For the text-containing cell, return its midpoint in [X, Y] coordinate format. 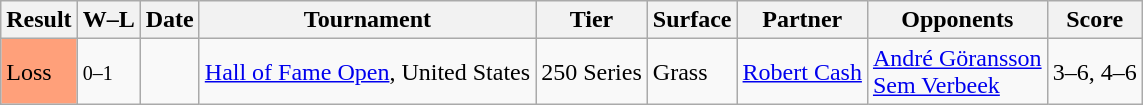
250 Series [592, 72]
Hall of Fame Open, United States [367, 72]
Tournament [367, 20]
0–1 [108, 72]
Opponents [957, 20]
W–L [108, 20]
Tier [592, 20]
3–6, 4–6 [1094, 72]
André Göransson Sem Verbeek [957, 72]
Result [39, 20]
Loss [39, 72]
Robert Cash [802, 72]
Partner [802, 20]
Grass [692, 72]
Surface [692, 20]
Date [170, 20]
Score [1094, 20]
